Return the (x, y) coordinate for the center point of the cell that contains the specified text.  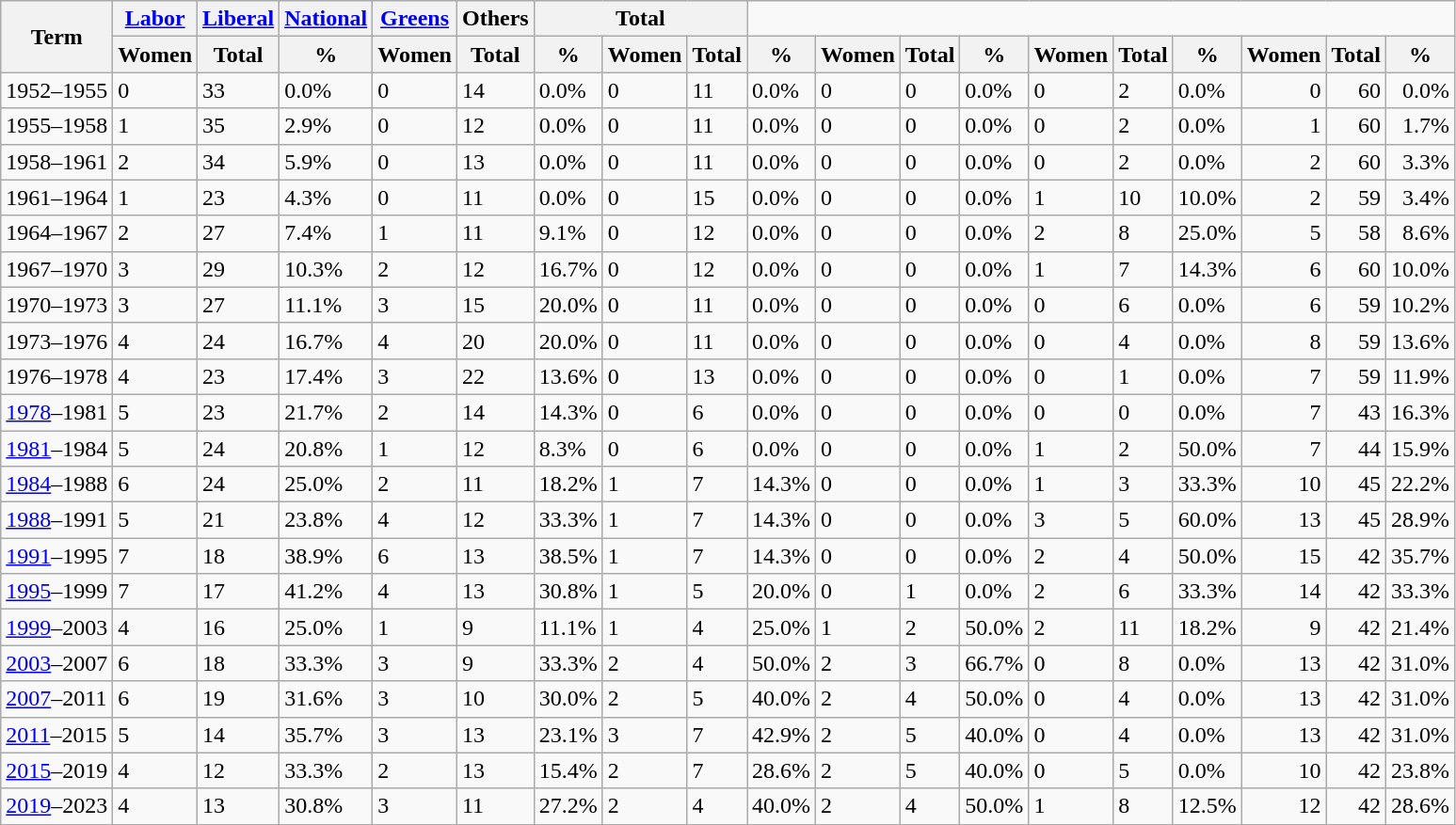
National (326, 19)
42.9% (781, 735)
1.7% (1421, 126)
7.4% (326, 233)
12.5% (1207, 806)
3.3% (1421, 162)
38.5% (568, 556)
22.2% (1421, 484)
1984–1988 (56, 484)
27.2% (568, 806)
4.3% (326, 198)
35 (239, 126)
1952–1955 (56, 90)
Term (56, 37)
1961–1964 (56, 198)
11.9% (1421, 376)
1995–1999 (56, 592)
Others (495, 19)
28.9% (1421, 520)
22 (495, 376)
30.0% (568, 699)
29 (239, 269)
21.7% (326, 412)
1973–1976 (56, 341)
2003–2007 (56, 663)
10.3% (326, 269)
20.8% (326, 449)
1991–1995 (56, 556)
17 (239, 592)
5.9% (326, 162)
3.4% (1421, 198)
1955–1958 (56, 126)
1978–1981 (56, 412)
33 (239, 90)
17.4% (326, 376)
58 (1356, 233)
1958–1961 (56, 162)
2.9% (326, 126)
38.9% (326, 556)
15.9% (1421, 449)
2019–2023 (56, 806)
2015–2019 (56, 770)
Liberal (239, 19)
1964–1967 (56, 233)
2007–2011 (56, 699)
1970–1973 (56, 305)
2011–2015 (56, 735)
23.1% (568, 735)
1967–1970 (56, 269)
Labor (155, 19)
1988–1991 (56, 520)
16 (239, 627)
9.1% (568, 233)
66.7% (994, 663)
41.2% (326, 592)
19 (239, 699)
Greens (415, 19)
1999–2003 (56, 627)
10.2% (1421, 305)
1976–1978 (56, 376)
8.3% (568, 449)
44 (1356, 449)
21 (239, 520)
34 (239, 162)
1981–1984 (56, 449)
16.3% (1421, 412)
60.0% (1207, 520)
20 (495, 341)
8.6% (1421, 233)
31.6% (326, 699)
43 (1356, 412)
15.4% (568, 770)
21.4% (1421, 627)
